For the text-containing cell, return its midpoint in (x, y) coordinate format. 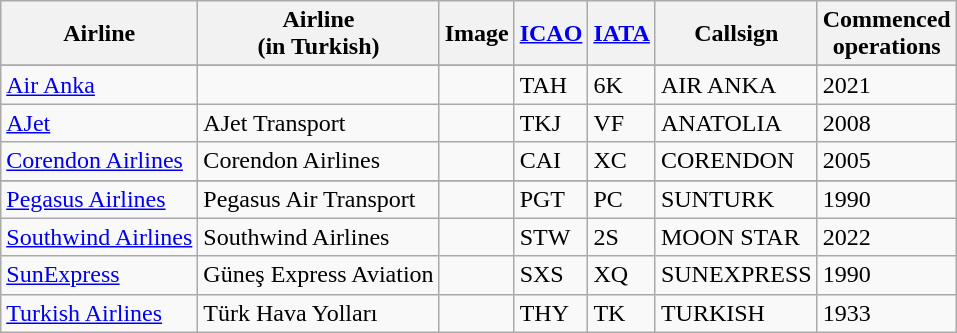
PGT (551, 199)
XC (622, 161)
2S (622, 237)
2005 (886, 161)
Airline (in Turkish) (318, 34)
Commencedoperations (886, 34)
VF (622, 123)
Turkish Airlines (100, 313)
Güneş Express Aviation (318, 275)
Callsign (736, 34)
ICAO (551, 34)
XQ (622, 275)
Air Anka (100, 85)
2022 (886, 237)
AJet Transport (318, 123)
SUNTURK (736, 199)
2008 (886, 123)
AJet (100, 123)
SunExpress (100, 275)
STW (551, 237)
Pegasus Air Transport (318, 199)
CORENDON (736, 161)
CAI (551, 161)
TURKISH (736, 313)
SUNEXPRESS (736, 275)
1933 (886, 313)
Airline (100, 34)
MOON STAR (736, 237)
IATA (622, 34)
THY (551, 313)
Türk Hava Yolları (318, 313)
TAH (551, 85)
Pegasus Airlines (100, 199)
PC (622, 199)
ANATOLIA (736, 123)
6K (622, 85)
2021 (886, 85)
SXS (551, 275)
TKJ (551, 123)
TK (622, 313)
Image (476, 34)
AIR ANKA (736, 85)
